Search for the cell housing the specified text and yield its [x, y] center coordinate. 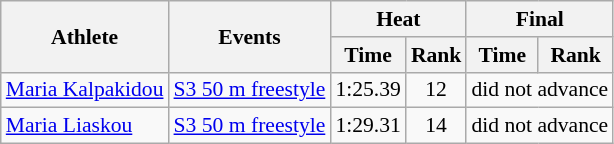
Maria Kalpakidou [85, 90]
1:29.31 [368, 126]
Athlete [85, 36]
Final [540, 19]
Heat [398, 19]
1:25.39 [368, 90]
12 [436, 90]
Events [250, 36]
14 [436, 126]
Maria Liaskou [85, 126]
